Capture the cell that displays the provided text and extract its [X, Y] central coordinate. 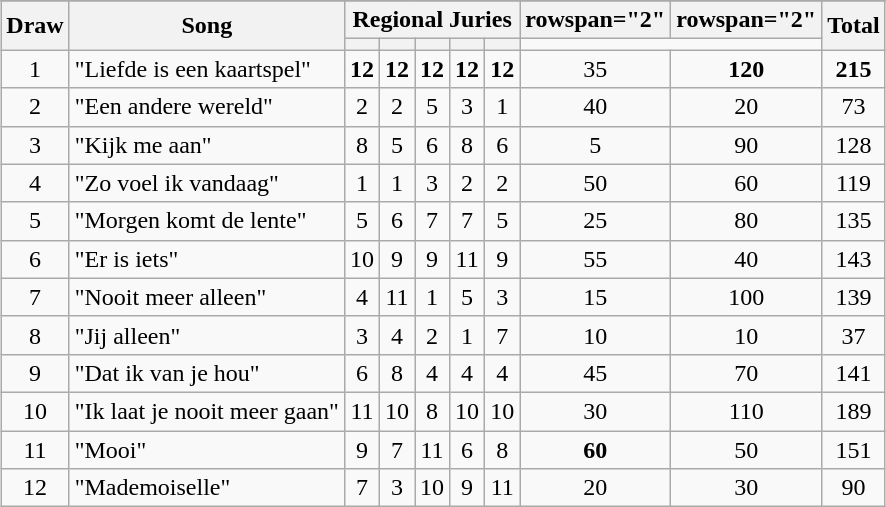
"Nooit meer alleen" [206, 297]
100 [746, 297]
128 [854, 145]
139 [854, 297]
Regional Juries [432, 20]
141 [854, 373]
120 [746, 69]
"Liefde is een kaartspel" [206, 69]
"Morgen komt de lente" [206, 221]
Song [206, 26]
45 [596, 373]
"Jij alleen" [206, 335]
151 [854, 449]
35 [596, 69]
"Een andere wereld" [206, 107]
"Kijk me aan" [206, 145]
189 [854, 411]
73 [854, 107]
15 [596, 297]
119 [854, 183]
37 [854, 335]
Draw [35, 26]
25 [596, 221]
"Er is iets" [206, 259]
Total [854, 26]
80 [746, 221]
"Zo voel ik vandaag" [206, 183]
"Dat ik van je hou" [206, 373]
215 [854, 69]
"Mooi" [206, 449]
110 [746, 411]
70 [746, 373]
"Ik laat je nooit meer gaan" [206, 411]
"Mademoiselle" [206, 488]
135 [854, 221]
143 [854, 259]
55 [596, 259]
